Find where the given text appears and provide that cell's center as (x, y) coordinate. 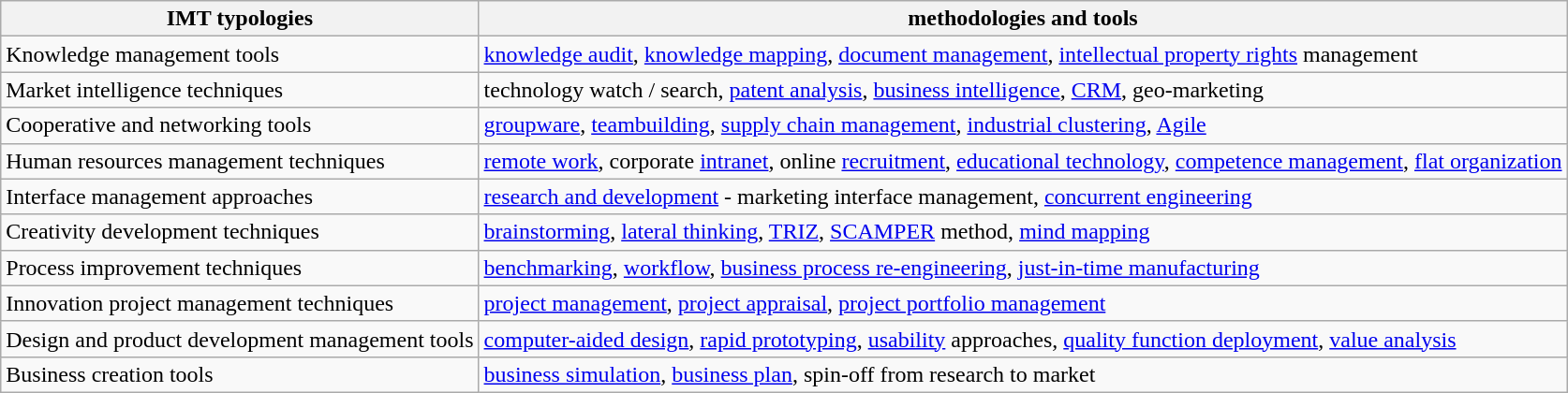
Knowledge management tools (240, 54)
Business creation tools (240, 374)
Human resources management techniques (240, 161)
Market intelligence techniques (240, 90)
Creativity development techniques (240, 232)
Design and product development management tools (240, 339)
remote work, corporate intranet, online recruitment, educational technology, competence management, flat organization (1023, 161)
research and development - marketing interface management, concurrent engineering (1023, 196)
knowledge audit, knowledge mapping, document management, intellectual property rights management (1023, 54)
Cooperative and networking tools (240, 125)
methodologies and tools (1023, 19)
project management, project appraisal, project portfolio management (1023, 303)
brainstorming, lateral thinking, TRIZ, SCAMPER method, mind mapping (1023, 232)
Process improvement techniques (240, 268)
Interface management approaches (240, 196)
technology watch / search, patent analysis, business intelligence, CRM, geo-marketing (1023, 90)
IMT typologies (240, 19)
computer-aided design, rapid prototyping, usability approaches, quality function deployment, value analysis (1023, 339)
business simulation, business plan, spin-off from research to market (1023, 374)
benchmarking, workflow, business process re-engineering, just-in-time manufacturing (1023, 268)
groupware, teambuilding, supply chain management, industrial clustering, Agile (1023, 125)
Innovation project management techniques (240, 303)
